For the text-containing cell, return its midpoint in (x, y) coordinate format. 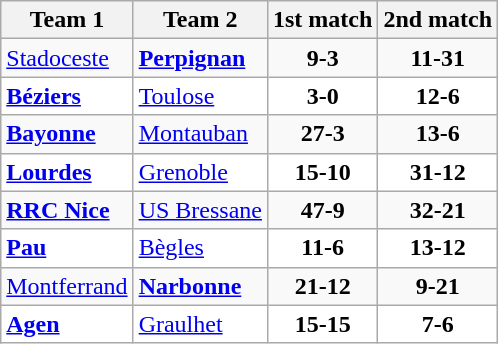
12-6 (438, 96)
Béziers (67, 96)
1st match (322, 20)
13-6 (438, 134)
Perpignan (200, 58)
Bègles (200, 248)
7-6 (438, 324)
Team 1 (67, 20)
13-12 (438, 248)
2nd match (438, 20)
Montauban (200, 134)
Graulhet (200, 324)
9-21 (438, 286)
3-0 (322, 96)
32-21 (438, 210)
Grenoble (200, 172)
47-9 (322, 210)
15-15 (322, 324)
Agen (67, 324)
27-3 (322, 134)
11-31 (438, 58)
11-6 (322, 248)
9-3 (322, 58)
Toulose (200, 96)
RRC Nice (67, 210)
Narbonne (200, 286)
Bayonne (67, 134)
Lourdes (67, 172)
21-12 (322, 286)
Stadoceste (67, 58)
Team 2 (200, 20)
Montferrand (67, 286)
31-12 (438, 172)
US Bressane (200, 210)
15-10 (322, 172)
Pau (67, 248)
